Find where the given text appears and provide that cell's center as [x, y] coordinate. 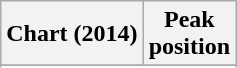
Chart (2014) [72, 34]
Peakposition [189, 34]
